Output the (X, Y) coordinate of the center of the cell containing the given text.  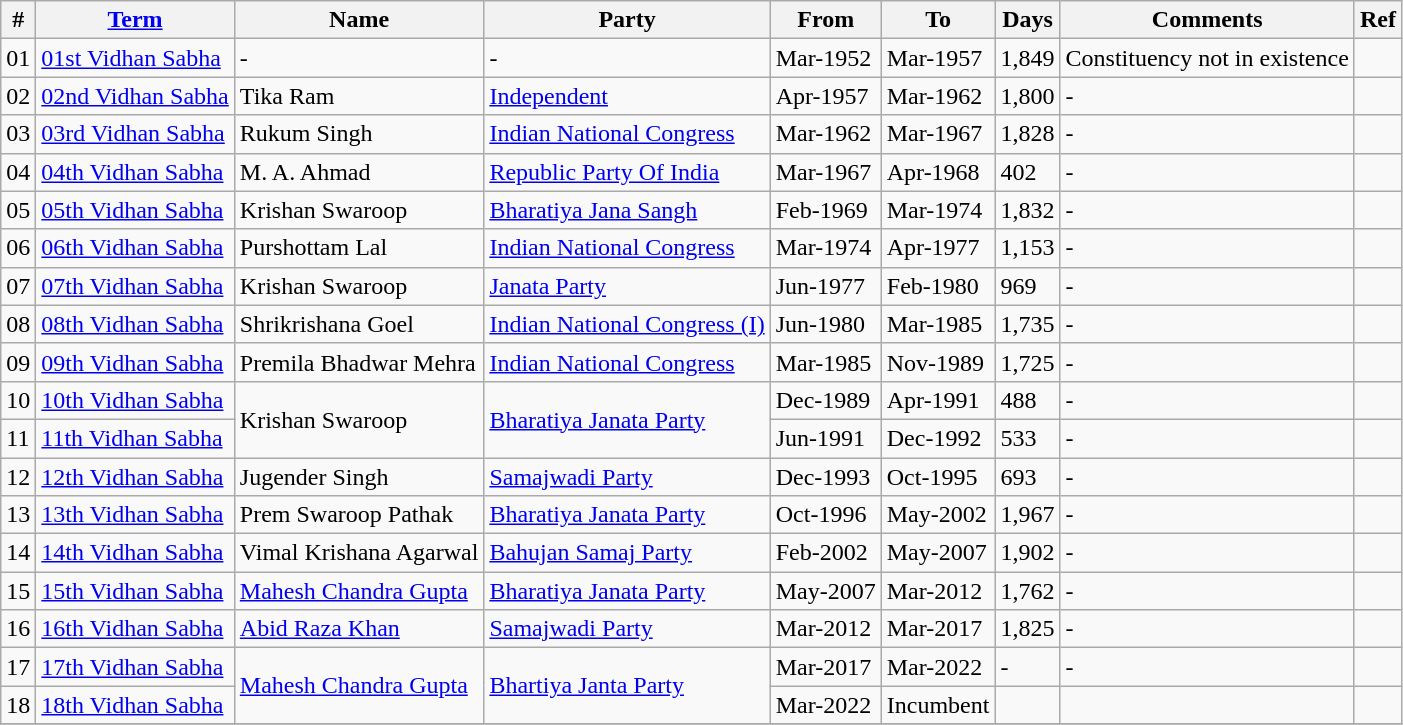
1,825 (1028, 629)
01st Vidhan Sabha (135, 58)
Bhartiya Janta Party (627, 686)
Constituency not in existence (1207, 58)
17th Vidhan Sabha (135, 667)
488 (1028, 400)
Apr-1957 (826, 96)
Feb-1980 (938, 286)
03rd Vidhan Sabha (135, 134)
Abid Raza Khan (359, 629)
Jun-1991 (826, 438)
Dec-1989 (826, 400)
Jun-1977 (826, 286)
11 (18, 438)
07th Vidhan Sabha (135, 286)
Vimal Krishana Agarwal (359, 553)
Indian National Congress (I) (627, 324)
04th Vidhan Sabha (135, 172)
Jun-1980 (826, 324)
Incumbent (938, 705)
Shrikrishana Goel (359, 324)
18th Vidhan Sabha (135, 705)
1,725 (1028, 362)
18 (18, 705)
13th Vidhan Sabha (135, 515)
06 (18, 248)
Apr-1991 (938, 400)
15th Vidhan Sabha (135, 591)
969 (1028, 286)
Apr-1968 (938, 172)
Nov-1989 (938, 362)
10 (18, 400)
Party (627, 20)
06th Vidhan Sabha (135, 248)
14 (18, 553)
08 (18, 324)
402 (1028, 172)
11th Vidhan Sabha (135, 438)
13 (18, 515)
12 (18, 477)
May-2002 (938, 515)
From (826, 20)
Ref (1378, 20)
16 (18, 629)
M. A. Ahmad (359, 172)
Rukum Singh (359, 134)
01 (18, 58)
Apr-1977 (938, 248)
# (18, 20)
Bharatiya Jana Sangh (627, 210)
693 (1028, 477)
Jugender Singh (359, 477)
05th Vidhan Sabha (135, 210)
Term (135, 20)
Bahujan Samaj Party (627, 553)
Mar-1957 (938, 58)
15 (18, 591)
Feb-1969 (826, 210)
07 (18, 286)
Republic Party Of India (627, 172)
Premila Bhadwar Mehra (359, 362)
1,800 (1028, 96)
05 (18, 210)
17 (18, 667)
04 (18, 172)
To (938, 20)
1,902 (1028, 553)
Days (1028, 20)
Oct-1995 (938, 477)
1,153 (1028, 248)
02 (18, 96)
Independent (627, 96)
Oct-1996 (826, 515)
1,849 (1028, 58)
08th Vidhan Sabha (135, 324)
1,762 (1028, 591)
10th Vidhan Sabha (135, 400)
1,828 (1028, 134)
533 (1028, 438)
09th Vidhan Sabha (135, 362)
09 (18, 362)
03 (18, 134)
Name (359, 20)
Purshottam Lal (359, 248)
Feb-2002 (826, 553)
1,832 (1028, 210)
Janata Party (627, 286)
14th Vidhan Sabha (135, 553)
Comments (1207, 20)
16th Vidhan Sabha (135, 629)
02nd Vidhan Sabha (135, 96)
1,967 (1028, 515)
1,735 (1028, 324)
Tika Ram (359, 96)
Prem Swaroop Pathak (359, 515)
12th Vidhan Sabha (135, 477)
Mar-1952 (826, 58)
Dec-1992 (938, 438)
Dec-1993 (826, 477)
